Scan for the cell matching the given text and deliver its [x, y] coordinate at center. 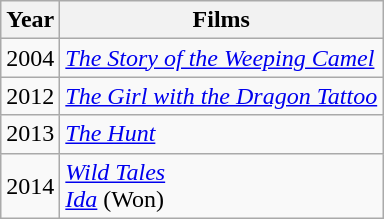
2012 [30, 96]
Wild TalesIda (Won) [222, 186]
2014 [30, 186]
The Hunt [222, 134]
The Girl with the Dragon Tattoo [222, 96]
Year [30, 20]
Films [222, 20]
2004 [30, 58]
2013 [30, 134]
The Story of the Weeping Camel [222, 58]
